Scan for the cell matching the given text and deliver its (X, Y) coordinate at center. 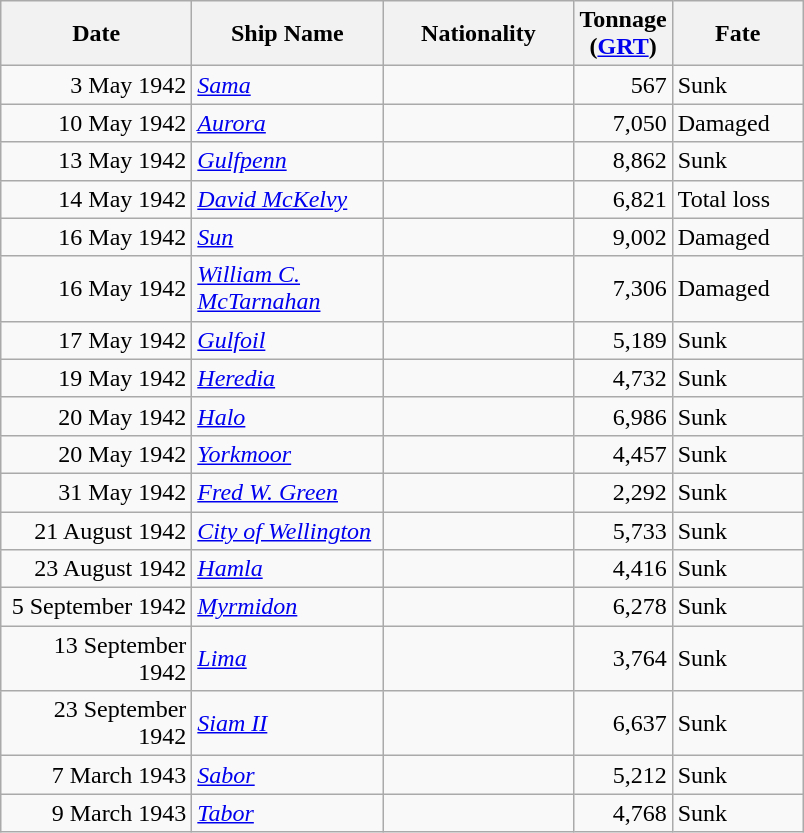
Gulfoil (288, 340)
4,732 (623, 378)
City of Wellington (288, 531)
Tabor (288, 813)
David McKelvy (288, 199)
Fred W. Green (288, 492)
9 March 1943 (96, 813)
4,768 (623, 813)
3,764 (623, 658)
7 March 1943 (96, 775)
7,306 (623, 288)
Yorkmoor (288, 454)
Fate (738, 34)
Hamla (288, 569)
Sama (288, 85)
6,986 (623, 416)
Nationality (478, 34)
Sabor (288, 775)
5,733 (623, 531)
Ship Name (288, 34)
2,292 (623, 492)
5,189 (623, 340)
Siam II (288, 724)
Gulfpenn (288, 161)
19 May 1942 (96, 378)
William C. McTarnahan (288, 288)
21 August 1942 (96, 531)
17 May 1942 (96, 340)
3 May 1942 (96, 85)
4,416 (623, 569)
4,457 (623, 454)
23 September 1942 (96, 724)
5,212 (623, 775)
567 (623, 85)
7,050 (623, 123)
9,002 (623, 237)
Aurora (288, 123)
Heredia (288, 378)
31 May 1942 (96, 492)
5 September 1942 (96, 607)
Halo (288, 416)
Total loss (738, 199)
14 May 1942 (96, 199)
Myrmidon (288, 607)
8,862 (623, 161)
13 May 1942 (96, 161)
Sun (288, 237)
6,821 (623, 199)
Tonnage(GRT) (623, 34)
Lima (288, 658)
6,637 (623, 724)
Date (96, 34)
23 August 1942 (96, 569)
6,278 (623, 607)
10 May 1942 (96, 123)
13 September 1942 (96, 658)
